Determine the (x, y) coordinate at the center of the cell enclosing the given text.  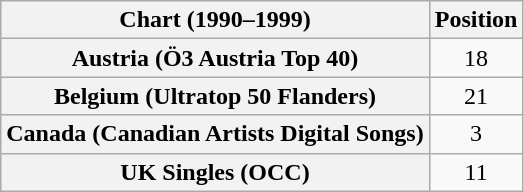
Belgium (Ultratop 50 Flanders) (215, 96)
18 (476, 58)
Position (476, 20)
3 (476, 134)
Chart (1990–1999) (215, 20)
Austria (Ö3 Austria Top 40) (215, 58)
UK Singles (OCC) (215, 172)
11 (476, 172)
Canada (Canadian Artists Digital Songs) (215, 134)
21 (476, 96)
